Pinpoint the cell where the given text exists, returning its (X, Y) midpoint coordinate. 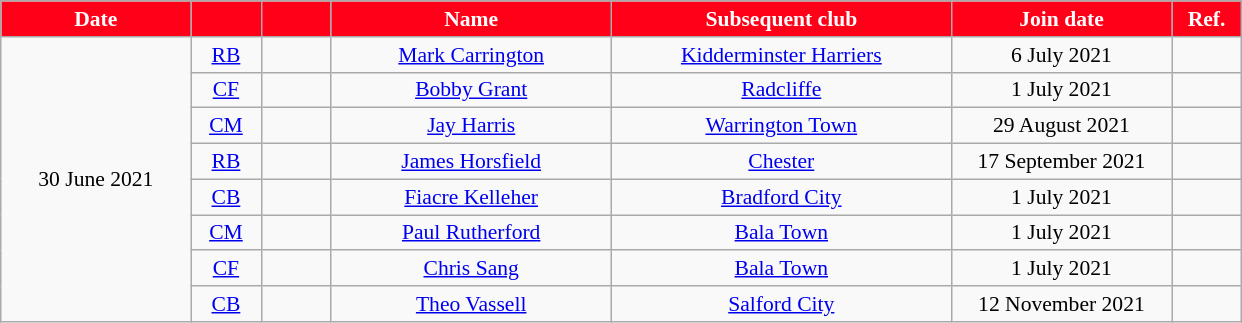
Salford City (781, 304)
Chris Sang (471, 269)
James Horsfield (471, 162)
Warrington Town (781, 126)
Subsequent club (781, 19)
Radcliffe (781, 90)
Bradford City (781, 197)
6 July 2021 (1061, 55)
Name (471, 19)
Bobby Grant (471, 90)
Kidderminster Harriers (781, 55)
Ref. (1207, 19)
Join date (1061, 19)
12 November 2021 (1061, 304)
Fiacre Kelleher (471, 197)
17 September 2021 (1061, 162)
Jay Harris (471, 126)
Paul Rutherford (471, 233)
30 June 2021 (96, 180)
Theo Vassell (471, 304)
Date (96, 19)
Chester (781, 162)
Mark Carrington (471, 55)
29 August 2021 (1061, 126)
